Scan for the cell matching the given text and deliver its [x, y] coordinate at center. 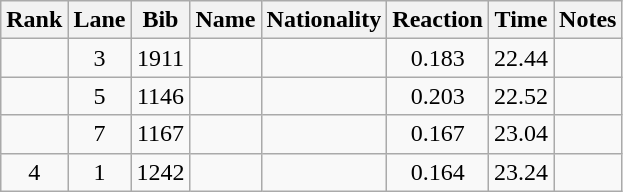
Name [226, 20]
3 [100, 58]
7 [100, 134]
0.167 [438, 134]
1 [100, 172]
Rank [34, 20]
1911 [160, 58]
Lane [100, 20]
Bib [160, 20]
22.44 [520, 58]
1167 [160, 134]
22.52 [520, 96]
0.164 [438, 172]
23.24 [520, 172]
0.203 [438, 96]
23.04 [520, 134]
Notes [588, 20]
0.183 [438, 58]
4 [34, 172]
Reaction [438, 20]
1146 [160, 96]
Time [520, 20]
1242 [160, 172]
Nationality [324, 20]
5 [100, 96]
